Detect which cell encompasses the target text, then output its [x, y] center coordinate. 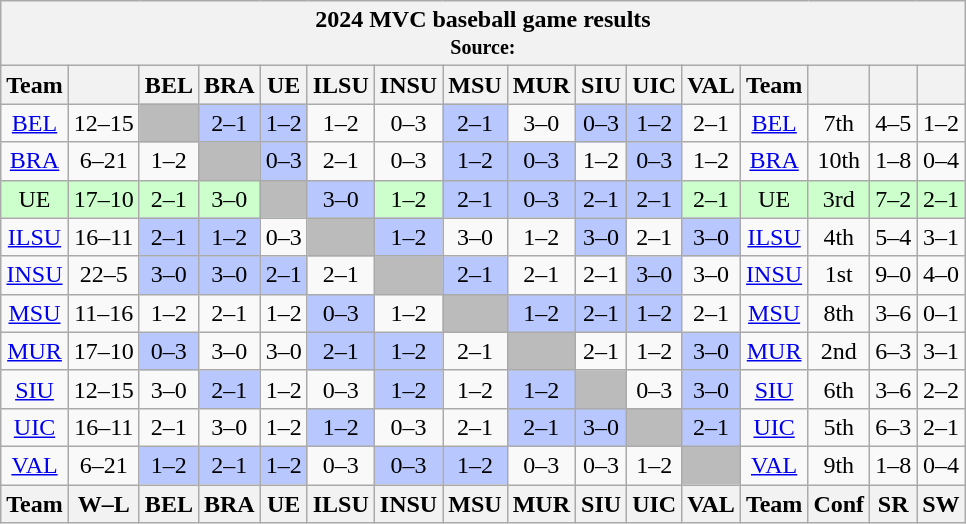
22–5 [104, 275]
9–0 [894, 275]
5–4 [894, 237]
Conf [839, 503]
4th [839, 237]
1st [839, 275]
3rd [839, 199]
SR [894, 503]
8th [839, 313]
5th [839, 427]
9th [839, 465]
7th [839, 123]
11–16 [104, 313]
W–L [104, 503]
SW [941, 503]
6th [839, 389]
0–1 [941, 313]
2024 MVC baseball game resultsSource: [483, 34]
4–5 [894, 123]
10th [839, 161]
2nd [839, 351]
4–0 [941, 275]
7–2 [894, 199]
2–2 [941, 389]
